Capture the cell that displays the provided text and extract its (x, y) central coordinate. 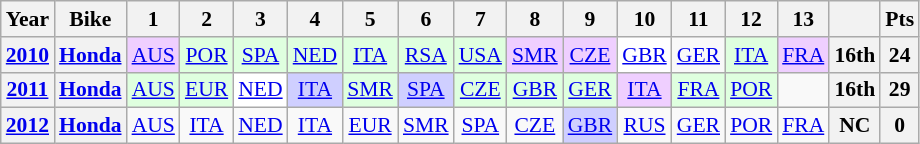
8 (535, 19)
12 (751, 19)
24 (900, 55)
3 (260, 19)
2010 (28, 55)
0 (900, 126)
Bike (90, 19)
5 (370, 19)
7 (480, 19)
RUS (644, 126)
Year (28, 19)
6 (426, 19)
Pts (900, 19)
9 (590, 19)
4 (315, 19)
10 (644, 19)
RSA (426, 55)
2 (206, 19)
2012 (28, 126)
NC (854, 126)
13 (803, 19)
USA (480, 55)
2011 (28, 90)
1 (154, 19)
11 (698, 19)
29 (900, 90)
